Extract the (x, y) coordinate from the center of the cell holding the provided text.  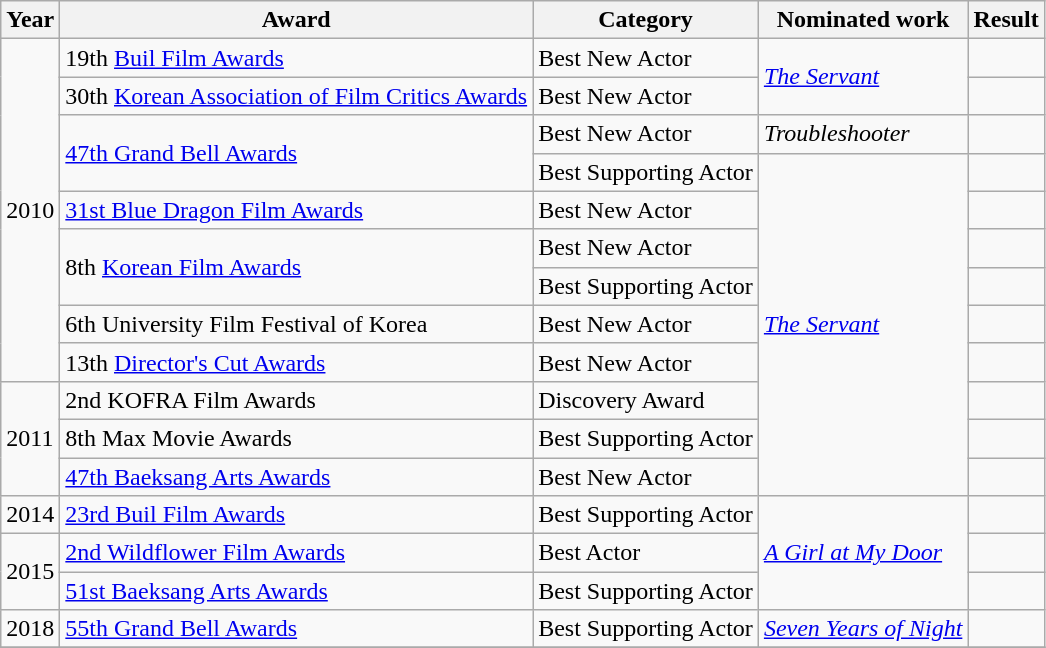
2nd Wildflower Film Awards (296, 553)
8th Max Movie Awards (296, 438)
8th Korean Film Awards (296, 267)
47th Grand Bell Awards (296, 153)
Troubleshooter (863, 134)
2010 (30, 210)
Nominated work (863, 20)
13th Director's Cut Awards (296, 362)
31st Blue Dragon Film Awards (296, 210)
2018 (30, 629)
30th Korean Association of Film Critics Awards (296, 96)
47th Baeksang Arts Awards (296, 477)
2014 (30, 515)
2011 (30, 438)
Award (296, 20)
Seven Years of Night (863, 629)
6th University Film Festival of Korea (296, 324)
19th Buil Film Awards (296, 58)
Category (646, 20)
Result (1006, 20)
55th Grand Bell Awards (296, 629)
Year (30, 20)
23rd Buil Film Awards (296, 515)
Discovery Award (646, 400)
2015 (30, 572)
2nd KOFRA Film Awards (296, 400)
51st Baeksang Arts Awards (296, 591)
A Girl at My Door (863, 553)
Best Actor (646, 553)
